Extract the (X, Y) coordinate from the center of the cell holding the provided text.  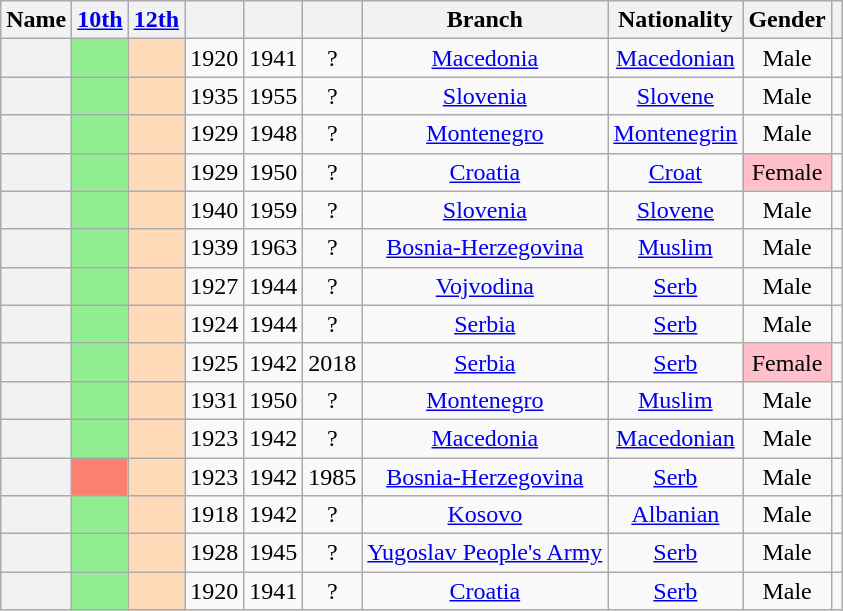
1948 (274, 134)
1985 (332, 477)
Gender (787, 20)
1945 (274, 553)
1959 (274, 210)
1927 (214, 286)
1931 (214, 400)
10th (100, 20)
Montenegrin (676, 134)
2018 (332, 362)
Kosovo (485, 515)
Branch (485, 20)
Yugoslav People's Army (485, 553)
1924 (214, 324)
1963 (274, 248)
1918 (214, 515)
1928 (214, 553)
Albanian (676, 515)
1939 (214, 248)
Name (36, 20)
1955 (274, 96)
Vojvodina (485, 286)
1940 (214, 210)
Nationality (676, 20)
12th (156, 20)
1925 (214, 362)
Croat (676, 172)
1935 (214, 96)
